Determine the [X, Y] coordinate at the center of the cell enclosing the given text.  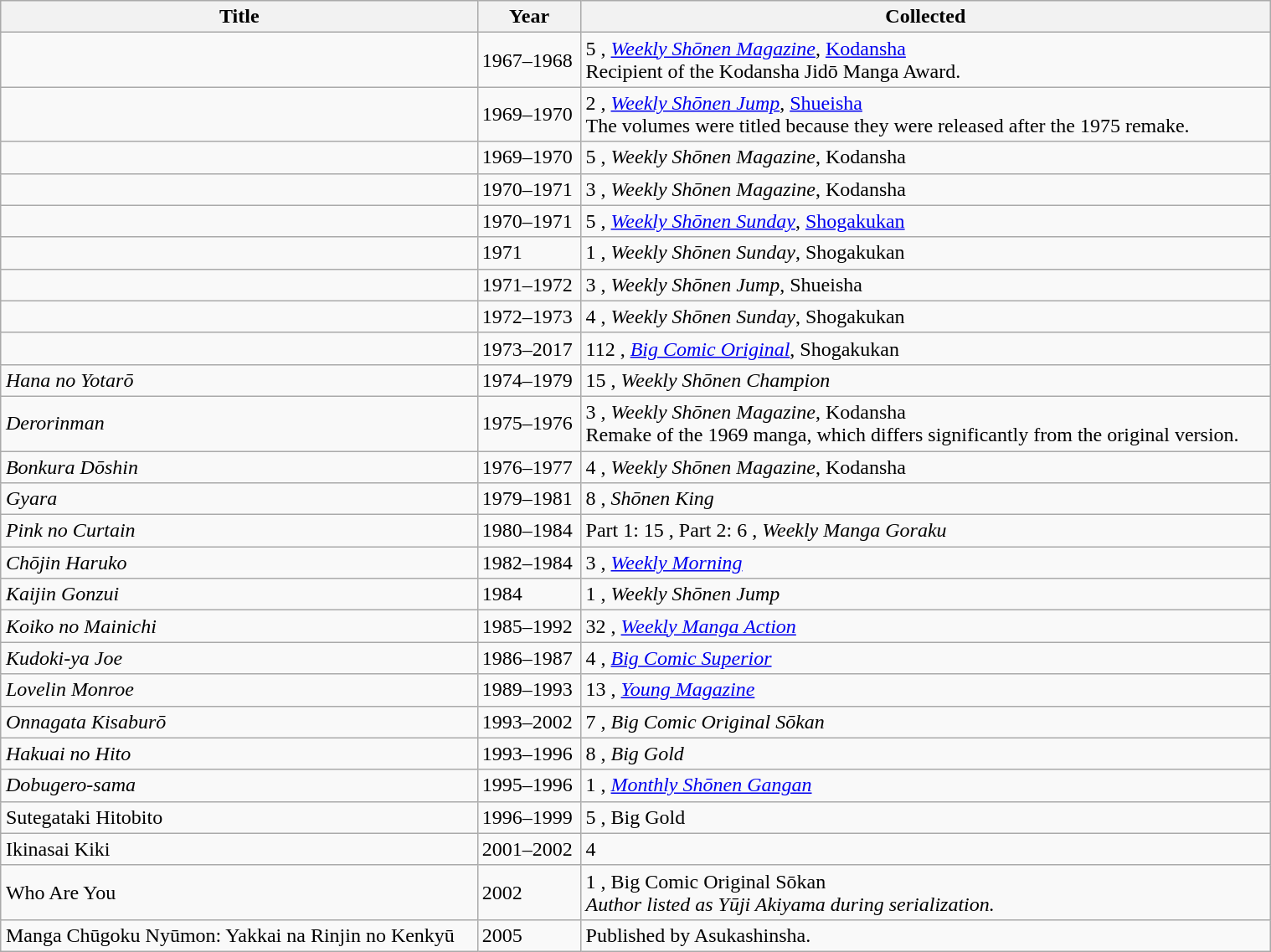
112 , Big Comic Original, Shogakukan [926, 348]
Kaijin Gonzui [239, 594]
Year [529, 17]
5 , Weekly Shōnen Magazine, KodanshaRecipient of the Kodansha Jidō Manga Award. [926, 60]
Collected [926, 17]
1985–1992 [529, 626]
Title [239, 17]
32 , Weekly Manga Action [926, 626]
Manga Chūgoku Nyūmon: Yakkai na Rinjin no Kenkyū [239, 935]
3 , Weekly Shōnen Magazine, Kodansha [926, 189]
1971–1972 [529, 285]
1973–2017 [529, 348]
4 [926, 849]
4 , Weekly Shōnen Magazine, Kodansha [926, 466]
2 , Weekly Shōnen Jump, ShueishaThe volumes were titled because they were released after the 1975 remake. [926, 114]
Onnagata Kisaburō [239, 722]
2002 [529, 893]
4 , Weekly Shōnen Sunday, Shogakukan [926, 316]
Hakuai no Hito [239, 754]
1974–1979 [529, 380]
1976–1977 [529, 466]
5 , Weekly Shōnen Sunday, Shogakukan [926, 221]
1972–1973 [529, 316]
1995–1996 [529, 785]
1984 [529, 594]
8 , Big Gold [926, 754]
Dobugero-sama [239, 785]
1 , Big Comic Original SōkanAuthor listed as Yūji Akiyama during serialization. [926, 893]
1 , Monthly Shōnen Gangan [926, 785]
1996–1999 [529, 817]
1982–1984 [529, 563]
Hana no Yotarō [239, 380]
Koiko no Mainichi [239, 626]
1971 [529, 253]
1 , Weekly Shōnen Jump [926, 594]
Lovelin Monroe [239, 690]
15 , Weekly Shōnen Champion [926, 380]
3 , Weekly Shōnen Jump, Shueisha [926, 285]
2001–2002 [529, 849]
4 , Big Comic Superior [926, 658]
Bonkura Dōshin [239, 466]
Who Are You [239, 893]
3 , Weekly Shōnen Magazine, KodanshaRemake of the 1969 manga, which differs significantly from the original version. [926, 424]
2005 [529, 935]
1967–1968 [529, 60]
3 , Weekly Morning [926, 563]
1986–1987 [529, 658]
1979–1981 [529, 499]
Kudoki-ya Joe [239, 658]
Pink no Curtain [239, 531]
5 , Weekly Shōnen Magazine, Kodansha [926, 157]
1989–1993 [529, 690]
1 , Weekly Shōnen Sunday, Shogakukan [926, 253]
5 , Big Gold [926, 817]
Derorinman [239, 424]
1980–1984 [529, 531]
1993–1996 [529, 754]
Sutegataki Hitobito [239, 817]
Published by Asukashinsha. [926, 935]
Ikinasai Kiki [239, 849]
1993–2002 [529, 722]
Gyara [239, 499]
13 , Young Magazine [926, 690]
Chōjin Haruko [239, 563]
7 , Big Comic Original Sōkan [926, 722]
8 , Shōnen King [926, 499]
1975–1976 [529, 424]
Part 1: 15 , Part 2: 6 , Weekly Manga Goraku [926, 531]
